Search for the cell housing the specified text and yield its [x, y] center coordinate. 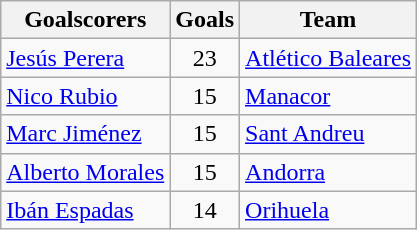
14 [205, 210]
Nico Rubio [86, 96]
Marc Jiménez [86, 134]
Goals [205, 20]
Manacor [328, 96]
Alberto Morales [86, 172]
23 [205, 58]
Orihuela [328, 210]
Atlético Baleares [328, 58]
Goalscorers [86, 20]
Team [328, 20]
Sant Andreu [328, 134]
Jesús Perera [86, 58]
Andorra [328, 172]
Ibán Espadas [86, 210]
